Locate the cell with the specified text and output its (X, Y) center coordinate. 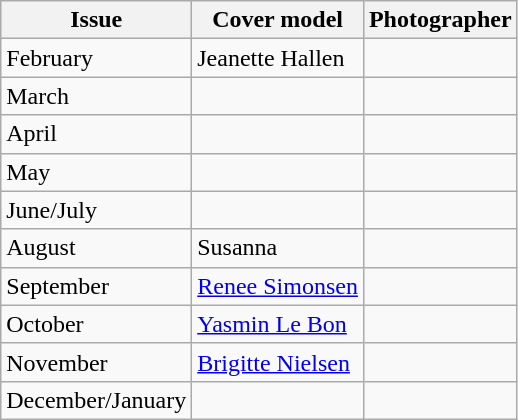
November (96, 362)
December/January (96, 400)
Issue (96, 20)
October (96, 324)
Renee Simonsen (278, 286)
Yasmin Le Bon (278, 324)
June/July (96, 210)
February (96, 58)
Brigitte Nielsen (278, 362)
April (96, 134)
March (96, 96)
August (96, 248)
Jeanette Hallen (278, 58)
May (96, 172)
Susanna (278, 248)
Photographer (440, 20)
September (96, 286)
Cover model (278, 20)
